Return (x, y) of the center of cell containing provided text 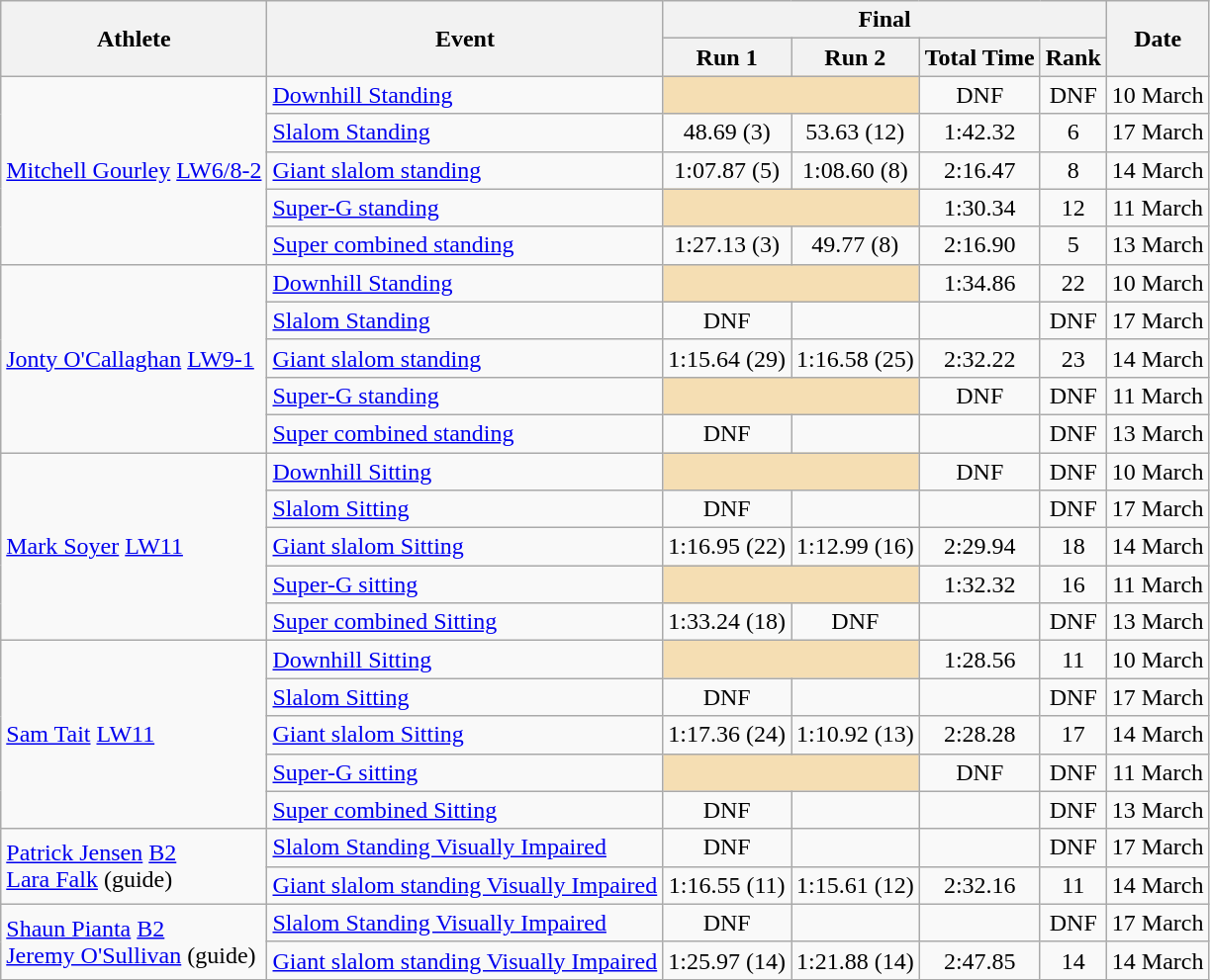
Final (884, 20)
23 (1072, 358)
Rank (1072, 57)
Run 1 (727, 57)
Mark Soyer LW11 (135, 547)
48.69 (3) (727, 133)
1:21.88 (14) (856, 960)
17 (1072, 735)
1:10.92 (13) (856, 735)
53.63 (12) (856, 133)
49.77 (8) (856, 245)
1:15.61 (12) (856, 885)
Patrick Jensen B2 Lara Falk (guide) (135, 866)
18 (1072, 547)
Total Time (979, 57)
1:15.64 (29) (727, 358)
1:07.87 (5) (727, 170)
1:30.34 (979, 208)
5 (1072, 245)
2:47.85 (979, 960)
1:34.86 (979, 283)
Sam Tait LW11 (135, 735)
6 (1072, 133)
2:32.22 (979, 358)
2:28.28 (979, 735)
1:28.56 (979, 660)
1:16.55 (11) (727, 885)
16 (1072, 584)
1:25.97 (14) (727, 960)
8 (1072, 170)
Mitchell Gourley LW6/8-2 (135, 170)
Date (1158, 39)
14 (1072, 960)
2:16.47 (979, 170)
1:27.13 (3) (727, 245)
12 (1072, 208)
1:16.58 (25) (856, 358)
1:12.99 (16) (856, 547)
1:42.32 (979, 133)
Athlete (135, 39)
Run 2 (856, 57)
2:16.90 (979, 245)
2:29.94 (979, 547)
1:17.36 (24) (727, 735)
Shaun Pianta B2 Jeremy O'Sullivan (guide) (135, 941)
Event (465, 39)
Jonty O'Callaghan LW9-1 (135, 358)
1:32.32 (979, 584)
1:33.24 (18) (727, 622)
1:08.60 (8) (856, 170)
22 (1072, 283)
1:16.95 (22) (727, 547)
2:32.16 (979, 885)
